Determine the (x, y) coordinate at the center of the cell enclosing the given text.  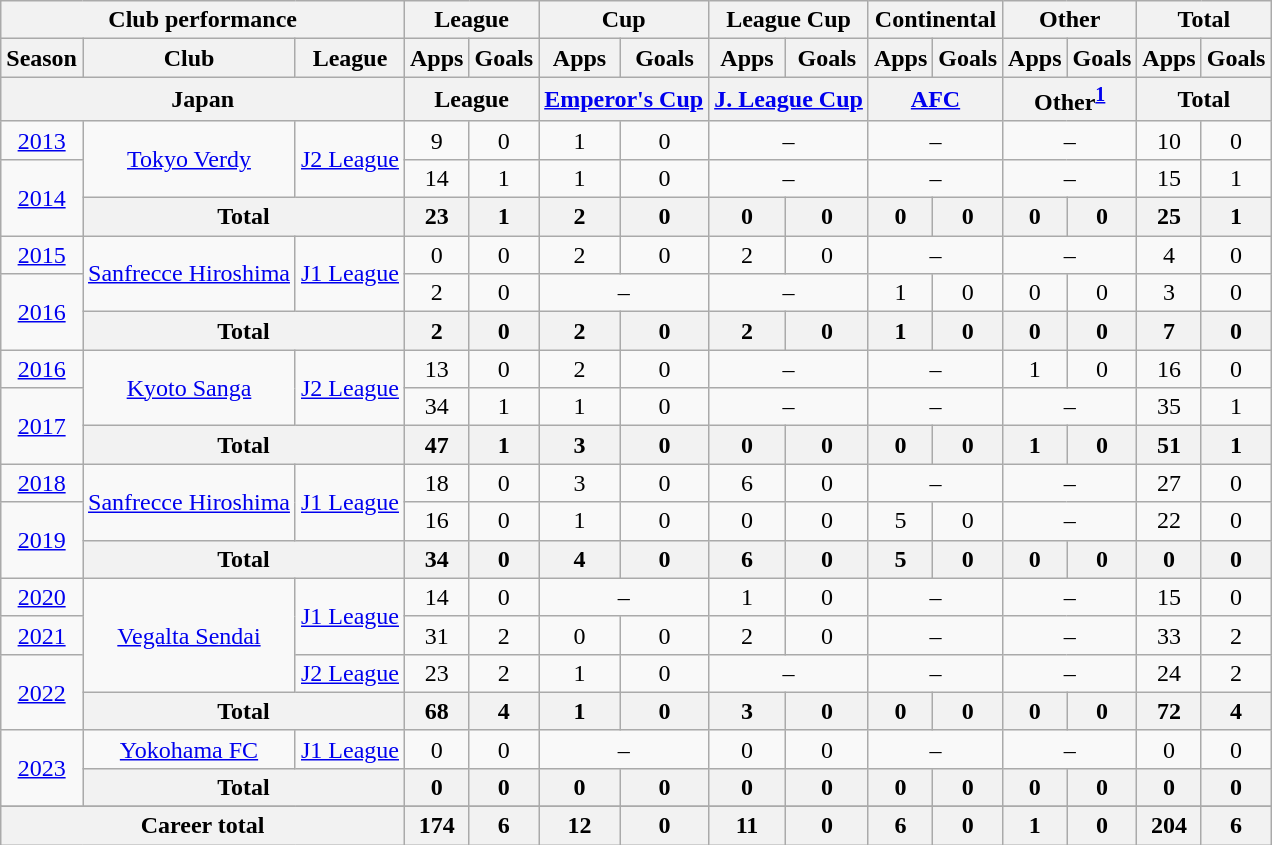
Emperor's Cup (624, 100)
Career total (203, 826)
Vegalta Sendai (188, 635)
Other (1070, 20)
24 (1169, 673)
25 (1169, 217)
27 (1169, 483)
2022 (42, 692)
22 (1169, 521)
2020 (42, 597)
Season (42, 58)
31 (437, 635)
51 (1169, 445)
72 (1169, 711)
Other1 (1070, 100)
9 (437, 140)
AFC (935, 100)
12 (580, 826)
2023 (42, 768)
Yokohama FC (188, 749)
2019 (42, 540)
J. League Cup (789, 100)
Club (188, 58)
7 (1169, 331)
47 (437, 445)
League Cup (789, 20)
Kyoto Sanga (188, 388)
33 (1169, 635)
Tokyo Verdy (188, 159)
2017 (42, 426)
2018 (42, 483)
2015 (42, 255)
204 (1169, 826)
68 (437, 711)
13 (437, 369)
174 (437, 826)
11 (748, 826)
Cup (624, 20)
2021 (42, 635)
18 (437, 483)
35 (1169, 407)
Japan (203, 100)
2014 (42, 197)
Club performance (203, 20)
2013 (42, 140)
10 (1169, 140)
Continental (935, 20)
